Scan for the cell matching the given text and deliver its [x, y] coordinate at center. 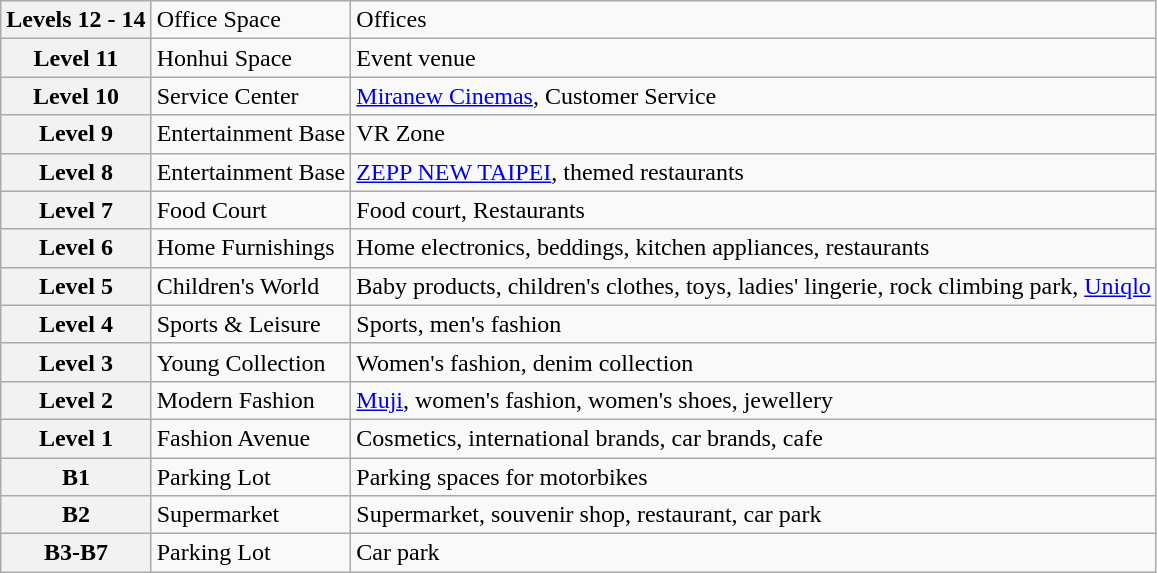
B2 [76, 515]
Fashion Avenue [251, 438]
Baby products, children's clothes, toys, ladies' lingerie, rock climbing park, Uniqlo [754, 286]
Level 6 [76, 248]
Levels 12 - 14 [76, 20]
Level 3 [76, 362]
Home Furnishings [251, 248]
Miranew Cinemas, Customer Service [754, 96]
ZEPP NEW TAIPEI, themed restaurants [754, 172]
Level 5 [76, 286]
Young Collection [251, 362]
Sports, men's fashion [754, 324]
Level 11 [76, 58]
VR Zone [754, 134]
Food Court [251, 210]
Food court, Restaurants [754, 210]
Supermarket [251, 515]
Level 1 [76, 438]
Cosmetics, international brands, car brands, cafe [754, 438]
Offices [754, 20]
Women's fashion, denim collection [754, 362]
Event venue [754, 58]
B3-B7 [76, 553]
Level 4 [76, 324]
Car park [754, 553]
Honhui Space [251, 58]
B1 [76, 477]
Level 9 [76, 134]
Service Center [251, 96]
Level 8 [76, 172]
Level 10 [76, 96]
Level 7 [76, 210]
Home electronics, beddings, kitchen appliances, restaurants [754, 248]
Level 2 [76, 400]
Muji, women's fashion, women's shoes, jewellery [754, 400]
Modern Fashion [251, 400]
Sports & Leisure [251, 324]
Office Space [251, 20]
Parking spaces for motorbikes [754, 477]
Children's World [251, 286]
Supermarket, souvenir shop, restaurant, car park [754, 515]
